Capture the cell that displays the provided text and extract its (X, Y) central coordinate. 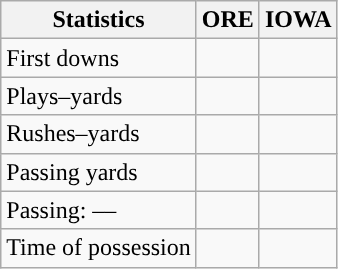
ORE (228, 20)
Plays–yards (99, 96)
Passing yards (99, 172)
Statistics (99, 20)
Time of possession (99, 248)
Passing: –– (99, 210)
IOWA (298, 20)
Rushes–yards (99, 134)
First downs (99, 58)
